Detect which cell encompasses the target text, then output its (x, y) center coordinate. 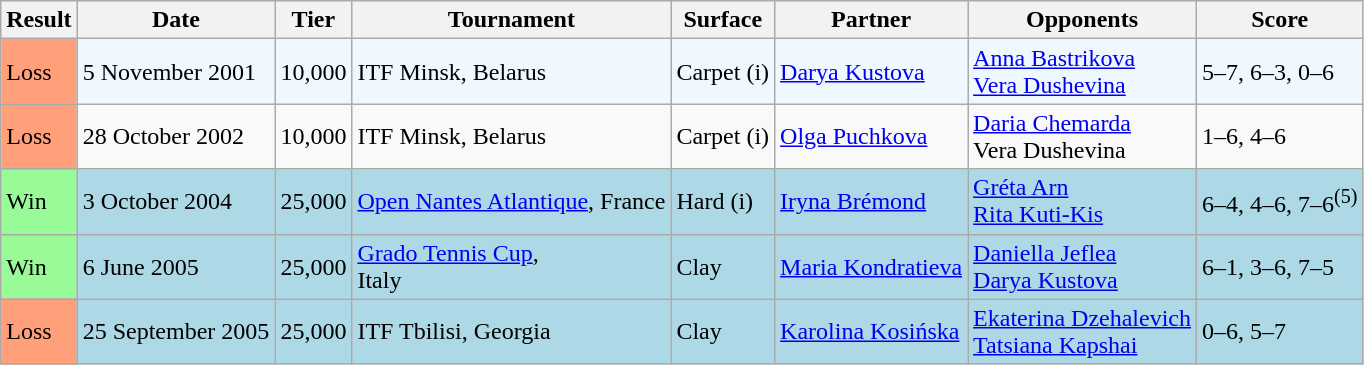
3 October 2004 (176, 202)
Ekaterina Dzehalevich Tatsiana Kapshai (1082, 332)
Hard (i) (723, 202)
Grado Tennis Cup, Italy (512, 266)
Result (39, 20)
5 November 2001 (176, 72)
0–6, 5–7 (1280, 332)
28 October 2002 (176, 136)
Date (176, 20)
Open Nantes Atlantique, France (512, 202)
Olga Puchkova (872, 136)
Tier (314, 20)
ITF Tbilisi, Georgia (512, 332)
Daniella Jeflea Darya Kustova (1082, 266)
Anna Bastrikova Vera Dushevina (1082, 72)
Karolina Kosińska (872, 332)
Iryna Brémond (872, 202)
Score (1280, 20)
25 September 2005 (176, 332)
Partner (872, 20)
Surface (723, 20)
6–1, 3–6, 7–5 (1280, 266)
Daria Chemarda Vera Dushevina (1082, 136)
6–4, 4–6, 7–6(5) (1280, 202)
Darya Kustova (872, 72)
Maria Kondratieva (872, 266)
Opponents (1082, 20)
Tournament (512, 20)
1–6, 4–6 (1280, 136)
6 June 2005 (176, 266)
Gréta Arn Rita Kuti-Kis (1082, 202)
5–7, 6–3, 0–6 (1280, 72)
